Return the [X, Y] coordinate for the center point of the cell that contains the specified text.  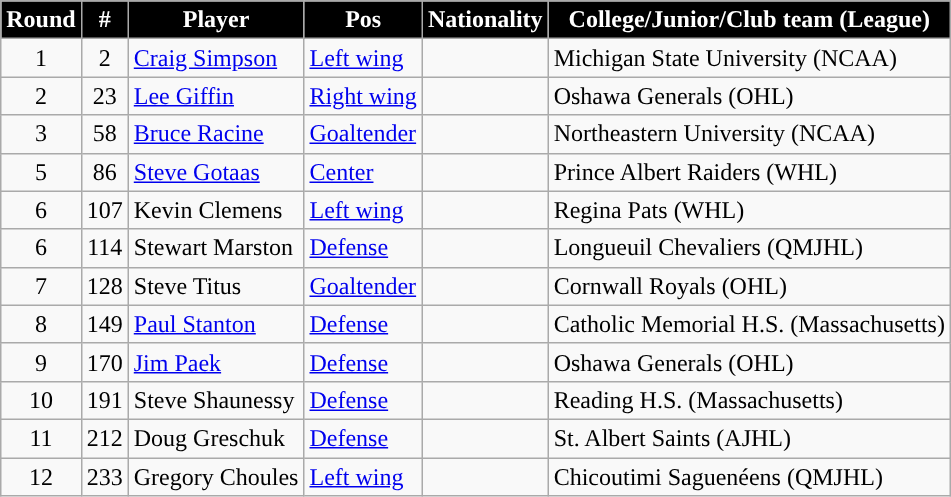
Bruce Racine [216, 134]
Stewart Marston [216, 248]
3 [41, 134]
Nationality [485, 20]
St. Albert Saints (AJHL) [749, 438]
233 [104, 477]
8 [41, 324]
Reading H.S. (Massachusetts) [749, 400]
114 [104, 248]
12 [41, 477]
9 [41, 362]
Prince Albert Raiders (WHL) [749, 172]
# [104, 20]
11 [41, 438]
Steve Shaunessy [216, 400]
191 [104, 400]
86 [104, 172]
Jim Paek [216, 362]
Chicoutimi Saguenéens (QMJHL) [749, 477]
Player [216, 20]
Steve Gotaas [216, 172]
107 [104, 210]
College/Junior/Club team (League) [749, 20]
58 [104, 134]
Doug Greschuk [216, 438]
212 [104, 438]
Regina Pats (WHL) [749, 210]
Michigan State University (NCAA) [749, 58]
149 [104, 324]
Kevin Clemens [216, 210]
Pos [363, 20]
23 [104, 96]
128 [104, 286]
Gregory Choules [216, 477]
Paul Stanton [216, 324]
10 [41, 400]
Lee Giffin [216, 96]
Round [41, 20]
Craig Simpson [216, 58]
5 [41, 172]
Longueuil Chevaliers (QMJHL) [749, 248]
Steve Titus [216, 286]
170 [104, 362]
Right wing [363, 96]
7 [41, 286]
1 [41, 58]
Catholic Memorial H.S. (Massachusetts) [749, 324]
Northeastern University (NCAA) [749, 134]
Cornwall Royals (OHL) [749, 286]
Center [363, 172]
